Provide the (x, y) coordinate of the cell's center where the given text is located.  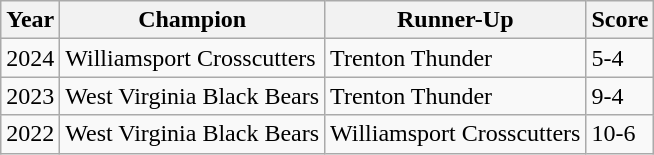
Runner-Up (456, 20)
2023 (30, 96)
Champion (192, 20)
Year (30, 20)
2022 (30, 134)
2024 (30, 58)
9-4 (620, 96)
5-4 (620, 58)
10-6 (620, 134)
Score (620, 20)
